Return [X, Y] of the center of cell containing provided text 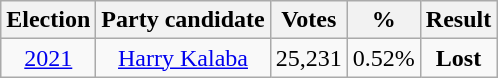
Harry Kalaba [183, 58]
0.52% [384, 58]
25,231 [308, 58]
Lost [458, 58]
Votes [308, 20]
Party candidate [183, 20]
Election [48, 20]
2021 [48, 58]
Result [458, 20]
% [384, 20]
